Detect which cell encompasses the target text, then output its [x, y] center coordinate. 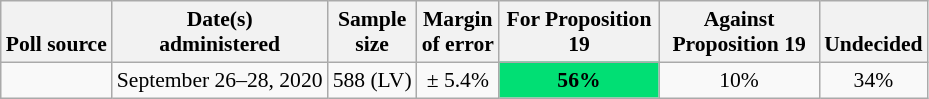
Samplesize [372, 32]
± 5.4% [458, 80]
34% [873, 80]
For Proposition 19 [579, 32]
Poll source [56, 32]
Undecided [873, 32]
588 (LV) [372, 80]
September 26–28, 2020 [220, 80]
Marginof error [458, 32]
56% [579, 80]
Against Proposition 19 [739, 32]
Date(s)administered [220, 32]
10% [739, 80]
